Locate the cell with the specified text and output its (x, y) center coordinate. 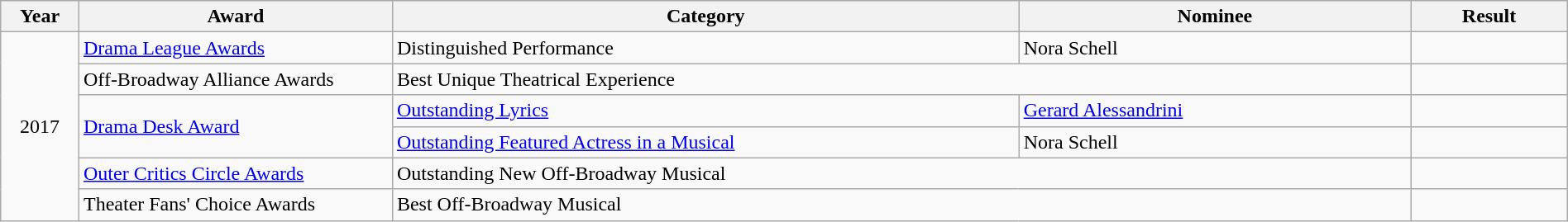
Gerard Alessandrini (1215, 111)
Outstanding New Off-Broadway Musical (901, 173)
Drama Desk Award (235, 126)
Outstanding Featured Actress in a Musical (705, 142)
Award (235, 17)
Best Off-Broadway Musical (901, 205)
Distinguished Performance (705, 48)
Nominee (1215, 17)
Drama League Awards (235, 48)
Outer Critics Circle Awards (235, 173)
Outstanding Lyrics (705, 111)
Theater Fans' Choice Awards (235, 205)
Year (40, 17)
Category (705, 17)
Off-Broadway Alliance Awards (235, 79)
2017 (40, 126)
Result (1489, 17)
Best Unique Theatrical Experience (901, 79)
